Output the [X, Y] coordinate of the center of the cell containing the given text.  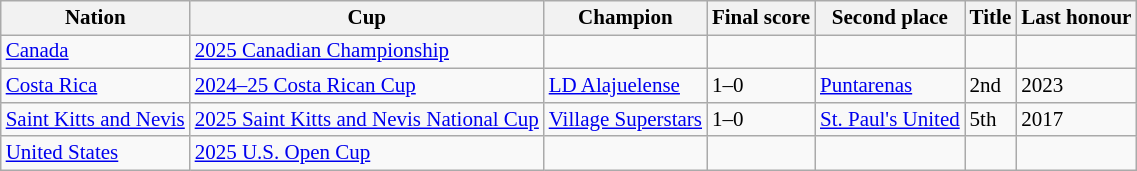
Canada [96, 52]
St. Paul's United [890, 119]
Final score [761, 18]
Second place [890, 18]
Costa Rica [96, 86]
Saint Kitts and Nevis [96, 119]
5th [991, 119]
2017 [1076, 119]
2025 Canadian Championship [367, 52]
2nd [991, 86]
2023 [1076, 86]
Nation [96, 18]
LD Alajuelense [626, 86]
Champion [626, 18]
Last honour [1076, 18]
2025 Saint Kitts and Nevis National Cup [367, 119]
United States [96, 153]
Village Superstars [626, 119]
2024–25 Costa Rican Cup [367, 86]
Puntarenas [890, 86]
2025 U.S. Open Cup [367, 153]
Cup [367, 18]
Title [991, 18]
